Return (x, y) of the center of cell containing provided text 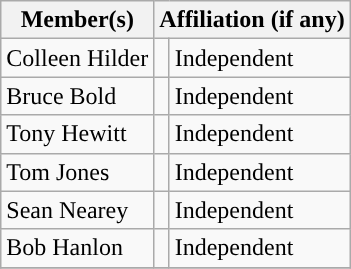
Colleen Hilder (78, 58)
Tom Jones (78, 172)
Bob Hanlon (78, 248)
Tony Hewitt (78, 134)
Affiliation (if any) (252, 20)
Sean Nearey (78, 210)
Member(s) (78, 20)
Bruce Bold (78, 96)
